Provide the (x, y) coordinate of the cell's center where the given text is located.  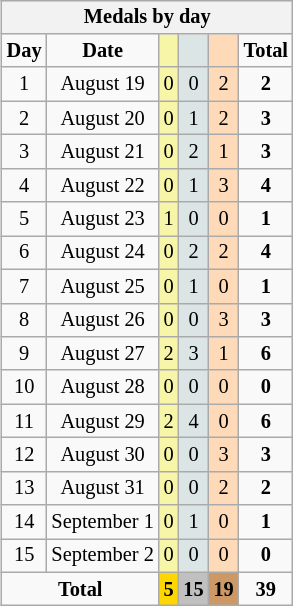
August 25 (103, 286)
August 24 (103, 253)
August 30 (103, 455)
August 19 (103, 84)
August 26 (103, 320)
Day (24, 51)
8 (24, 320)
10 (24, 387)
13 (24, 488)
11 (24, 421)
12 (24, 455)
August 29 (103, 421)
August 20 (103, 118)
August 31 (103, 488)
9 (24, 354)
August 21 (103, 152)
Date (103, 51)
September 2 (103, 556)
August 27 (103, 354)
Medals by day (148, 17)
September 1 (103, 522)
39 (266, 589)
7 (24, 286)
14 (24, 522)
August 22 (103, 185)
August 28 (103, 387)
August 23 (103, 219)
19 (224, 589)
